From the cell containing the given text, extract its center point as [x, y] coordinate. 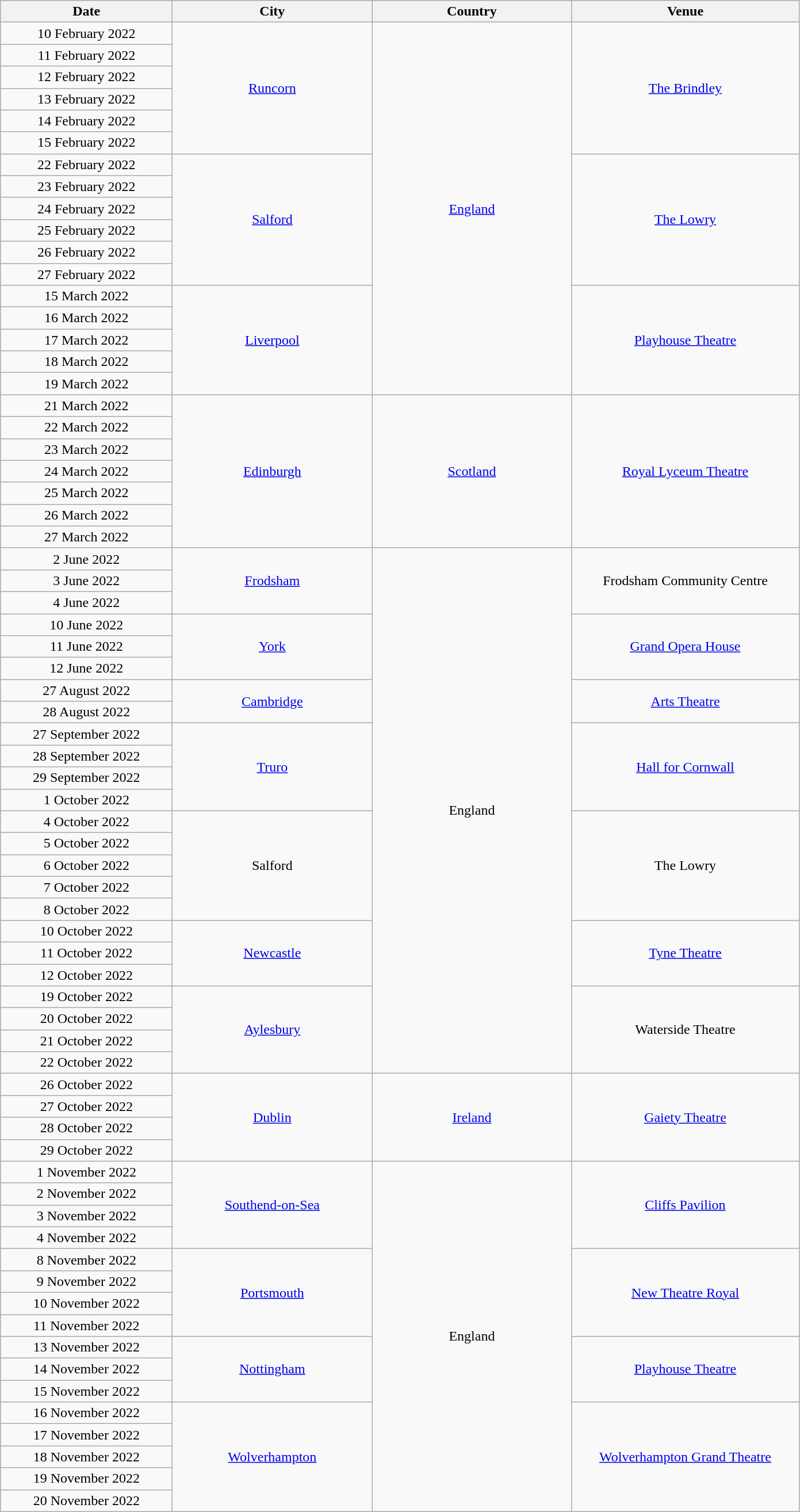
New Theatre Royal [686, 1292]
15 March 2022 [86, 296]
20 November 2022 [86, 1500]
4 November 2022 [86, 1238]
1 November 2022 [86, 1172]
24 March 2022 [86, 471]
Tyne Theatre [686, 953]
12 February 2022 [86, 77]
Wolverhampton [273, 1457]
28 August 2022 [86, 712]
Frodsham Community Centre [686, 581]
27 October 2022 [86, 1106]
3 November 2022 [86, 1216]
Waterside Theatre [686, 1030]
29 October 2022 [86, 1150]
27 March 2022 [86, 537]
26 March 2022 [86, 515]
17 March 2022 [86, 340]
Southend-on-Sea [273, 1205]
Portsmouth [273, 1292]
22 October 2022 [86, 1063]
3 June 2022 [86, 581]
7 October 2022 [86, 887]
The Brindley [686, 88]
14 February 2022 [86, 121]
27 August 2022 [86, 690]
Arts Theatre [686, 701]
18 November 2022 [86, 1457]
Aylesbury [273, 1030]
Venue [686, 12]
13 November 2022 [86, 1347]
8 November 2022 [86, 1259]
15 November 2022 [86, 1391]
19 October 2022 [86, 997]
22 March 2022 [86, 427]
Edinburgh [273, 471]
4 June 2022 [86, 602]
Nottingham [273, 1369]
18 March 2022 [86, 362]
16 March 2022 [86, 318]
23 March 2022 [86, 449]
21 March 2022 [86, 406]
24 February 2022 [86, 208]
12 June 2022 [86, 669]
11 November 2022 [86, 1325]
Liverpool [273, 340]
9 November 2022 [86, 1281]
Hall for Cornwall [686, 767]
Frodsham [273, 581]
Truro [273, 767]
13 February 2022 [86, 99]
11 June 2022 [86, 647]
21 October 2022 [86, 1041]
25 March 2022 [86, 493]
19 November 2022 [86, 1479]
29 September 2022 [86, 778]
11 February 2022 [86, 55]
York [273, 646]
Ireland [472, 1117]
Royal Lyceum Theatre [686, 471]
Runcorn [273, 88]
10 February 2022 [86, 33]
28 October 2022 [86, 1128]
Grand Opera House [686, 646]
Dublin [273, 1117]
Newcastle [273, 953]
6 October 2022 [86, 865]
11 October 2022 [86, 953]
City [273, 12]
2 June 2022 [86, 559]
Wolverhampton Grand Theatre [686, 1457]
22 February 2022 [86, 165]
Gaiety Theatre [686, 1117]
25 February 2022 [86, 230]
20 October 2022 [86, 1019]
12 October 2022 [86, 975]
2 November 2022 [86, 1194]
14 November 2022 [86, 1369]
16 November 2022 [86, 1413]
Cambridge [273, 701]
Cliffs Pavilion [686, 1205]
23 February 2022 [86, 186]
Country [472, 12]
10 June 2022 [86, 624]
10 October 2022 [86, 931]
1 October 2022 [86, 800]
26 February 2022 [86, 252]
10 November 2022 [86, 1303]
27 February 2022 [86, 274]
26 October 2022 [86, 1085]
28 September 2022 [86, 756]
Date [86, 12]
5 October 2022 [86, 843]
19 March 2022 [86, 384]
Scotland [472, 471]
27 September 2022 [86, 734]
8 October 2022 [86, 909]
17 November 2022 [86, 1435]
4 October 2022 [86, 822]
15 February 2022 [86, 143]
